Determine the (X, Y) coordinate at the center of the cell enclosing the given text.  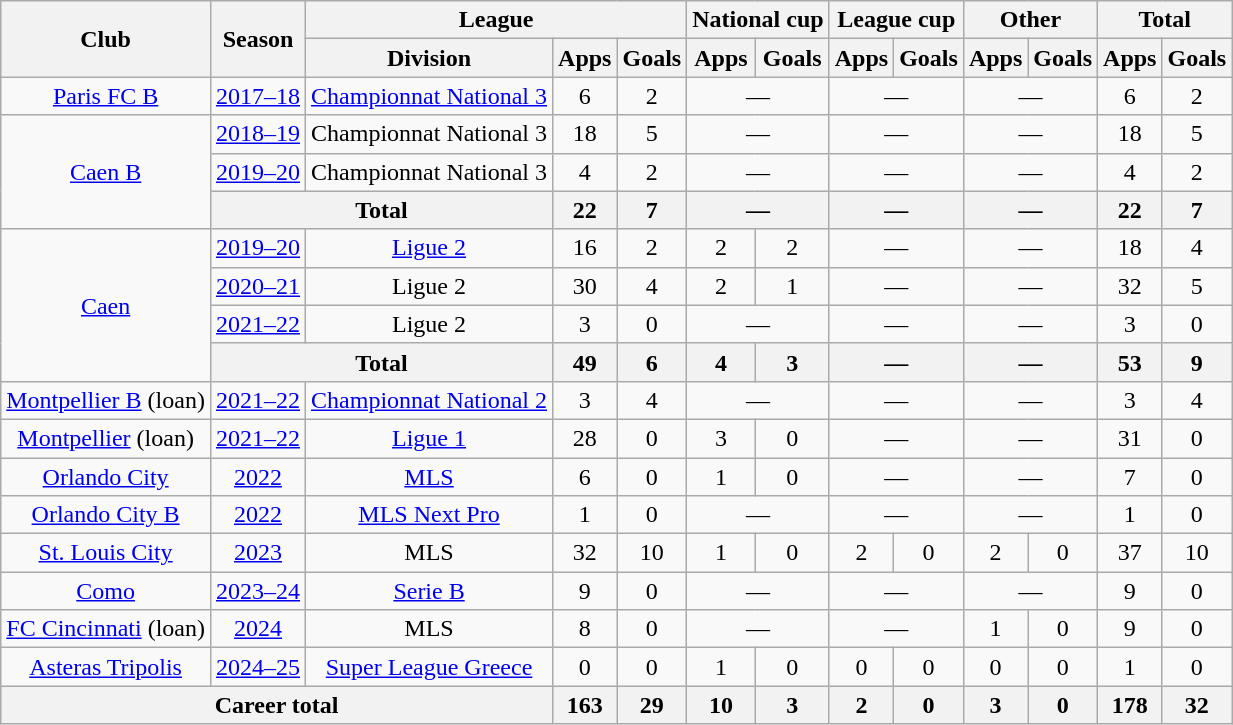
28 (585, 438)
Asteras Tripolis (106, 667)
Paris FC B (106, 96)
2020–21 (258, 286)
37 (1130, 553)
Ligue 1 (430, 438)
Championnat National 2 (430, 400)
2024–25 (258, 667)
National cup (758, 20)
2024 (258, 629)
Orlando City B (106, 515)
Montpellier (loan) (106, 438)
16 (585, 248)
Club (106, 39)
178 (1130, 705)
FC Cincinnati (loan) (106, 629)
2017–18 (258, 96)
Como (106, 591)
Caen B (106, 172)
St. Louis City (106, 553)
League (496, 20)
2018–19 (258, 134)
Other (1030, 20)
Season (258, 39)
Career total (277, 705)
Super League Greece (430, 667)
2023 (258, 553)
League cup (896, 20)
Division (430, 58)
163 (585, 705)
8 (585, 629)
49 (585, 362)
29 (652, 705)
31 (1130, 438)
MLS Next Pro (430, 515)
Serie B (430, 591)
Orlando City (106, 477)
Caen (106, 305)
53 (1130, 362)
30 (585, 286)
2023–24 (258, 591)
Montpellier B (loan) (106, 400)
